Extract the (x, y) coordinate from the center of the cell holding the provided text.  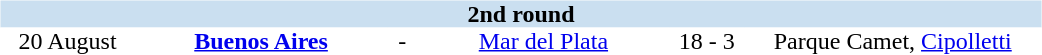
Buenos Aires (262, 42)
- (402, 42)
Parque Camet, Cipolletti (893, 42)
Mar del Plata (543, 42)
18 - 3 (707, 42)
2nd round (520, 14)
20 August (67, 42)
